Return (x, y) of the center of cell containing provided text 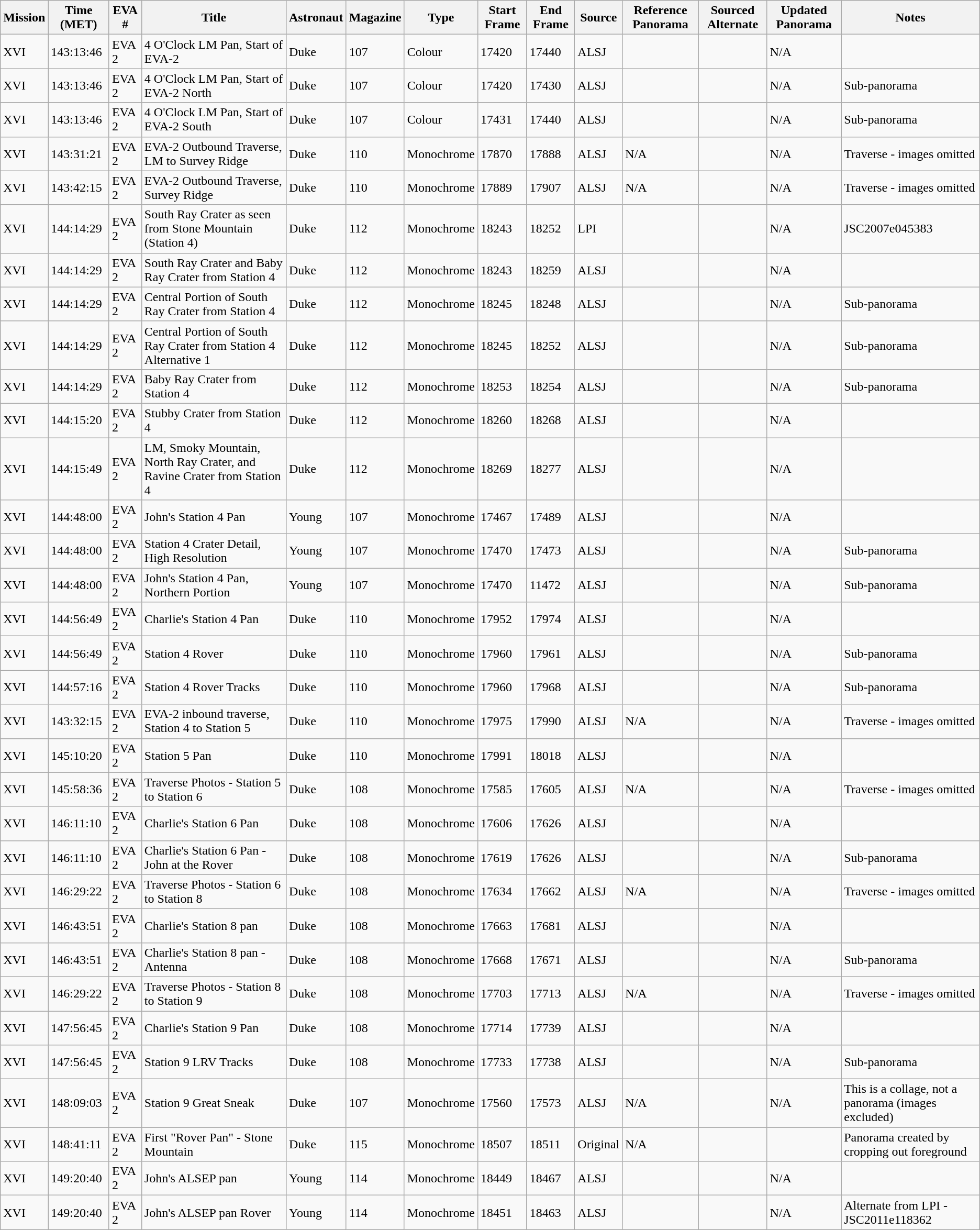
Traverse Photos - Station 8 to Station 9 (214, 994)
Magazine (375, 18)
17888 (551, 154)
Station 4 Rover Tracks (214, 687)
18467 (551, 1178)
John's Station 4 Pan (214, 517)
Station 4 Crater Detail, High Resolution (214, 551)
John's Station 4 Pan, Northern Portion (214, 585)
Start Frame (503, 18)
17671 (551, 959)
143:42:15 (79, 187)
Reference Panorama (661, 18)
17585 (503, 790)
17889 (503, 187)
143:31:21 (79, 154)
17573 (551, 1103)
17907 (551, 187)
18507 (503, 1145)
4 O'Clock LM Pan, Start of EVA-2 North (214, 86)
Charlie's Station 8 pan (214, 926)
18449 (503, 1178)
17991 (503, 755)
18248 (551, 304)
17663 (503, 926)
Alternate from LPI - JSC2011e118362 (911, 1213)
Station 9 Great Sneak (214, 1103)
Charlie's Station 4 Pan (214, 619)
Notes (911, 18)
Charlie's Station 8 pan - Antenna (214, 959)
144:15:49 (79, 469)
145:10:20 (79, 755)
145:58:36 (79, 790)
17738 (551, 1062)
18253 (503, 386)
17467 (503, 517)
Charlie's Station 6 Pan - John at the Rover (214, 858)
18277 (551, 469)
This is a collage, not a panorama (images excluded) (911, 1103)
Mission (24, 18)
Source (599, 18)
Station 5 Pan (214, 755)
Stubby Crater from Station 4 (214, 420)
148:41:11 (79, 1145)
17560 (503, 1103)
John's ALSEP pan Rover (214, 1213)
Traverse Photos - Station 6 to Station 8 (214, 891)
Original (599, 1145)
18018 (551, 755)
LM, Smoky Mountain, North Ray Crater, and Ravine Crater from Station 4 (214, 469)
Title (214, 18)
End Frame (551, 18)
17662 (551, 891)
17713 (551, 994)
18511 (551, 1145)
18260 (503, 420)
17668 (503, 959)
Charlie's Station 6 Pan (214, 823)
17714 (503, 1027)
17634 (503, 891)
EVA-2 Outbound Traverse, Survey Ridge (214, 187)
Station 9 LRV Tracks (214, 1062)
18269 (503, 469)
144:57:16 (79, 687)
17681 (551, 926)
17975 (503, 722)
17968 (551, 687)
Type (441, 18)
17619 (503, 858)
17430 (551, 86)
18451 (503, 1213)
Central Portion of South Ray Crater from Station 4 Alternative 1 (214, 345)
17606 (503, 823)
17431 (503, 119)
11472 (551, 585)
18463 (551, 1213)
144:15:20 (79, 420)
17739 (551, 1027)
4 O'Clock LM Pan, Start of EVA-2 (214, 51)
17870 (503, 154)
Updated Panorama (804, 18)
EVA-2 inbound traverse, Station 4 to Station 5 (214, 722)
JSC2007e045383 (911, 229)
4 O'Clock LM Pan, Start of EVA-2 South (214, 119)
Central Portion of South Ray Crater from Station 4 (214, 304)
18254 (551, 386)
17974 (551, 619)
Traverse Photos - Station 5 to Station 6 (214, 790)
18268 (551, 420)
LPI (599, 229)
17605 (551, 790)
South Ray Crater as seen from Stone Mountain (Station 4) (214, 229)
115 (375, 1145)
143:32:15 (79, 722)
John's ALSEP pan (214, 1178)
Astronaut (316, 18)
Baby Ray Crater from Station 4 (214, 386)
Charlie's Station 9 Pan (214, 1027)
Sourced Alternate (733, 18)
17961 (551, 653)
EVA-2 Outbound Traverse, LM to Survey Ridge (214, 154)
17733 (503, 1062)
South Ray Crater and Baby Ray Crater from Station 4 (214, 270)
Time (MET) (79, 18)
17703 (503, 994)
First "Rover Pan" - Stone Mountain (214, 1145)
18259 (551, 270)
17489 (551, 517)
17990 (551, 722)
Station 4 Rover (214, 653)
Panorama created by cropping out foreground (911, 1145)
EVA # (125, 18)
17952 (503, 619)
148:09:03 (79, 1103)
17473 (551, 551)
